Extract the [x, y] coordinate from the center of the cell holding the provided text.  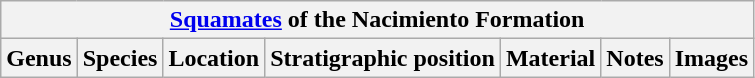
Genus [39, 58]
Material [550, 58]
Location [214, 58]
Images [711, 58]
Species [120, 58]
Notes [635, 58]
Squamates of the Nacimiento Formation [378, 20]
Stratigraphic position [383, 58]
